Extract the (x, y) coordinate from the center of the cell holding the provided text.  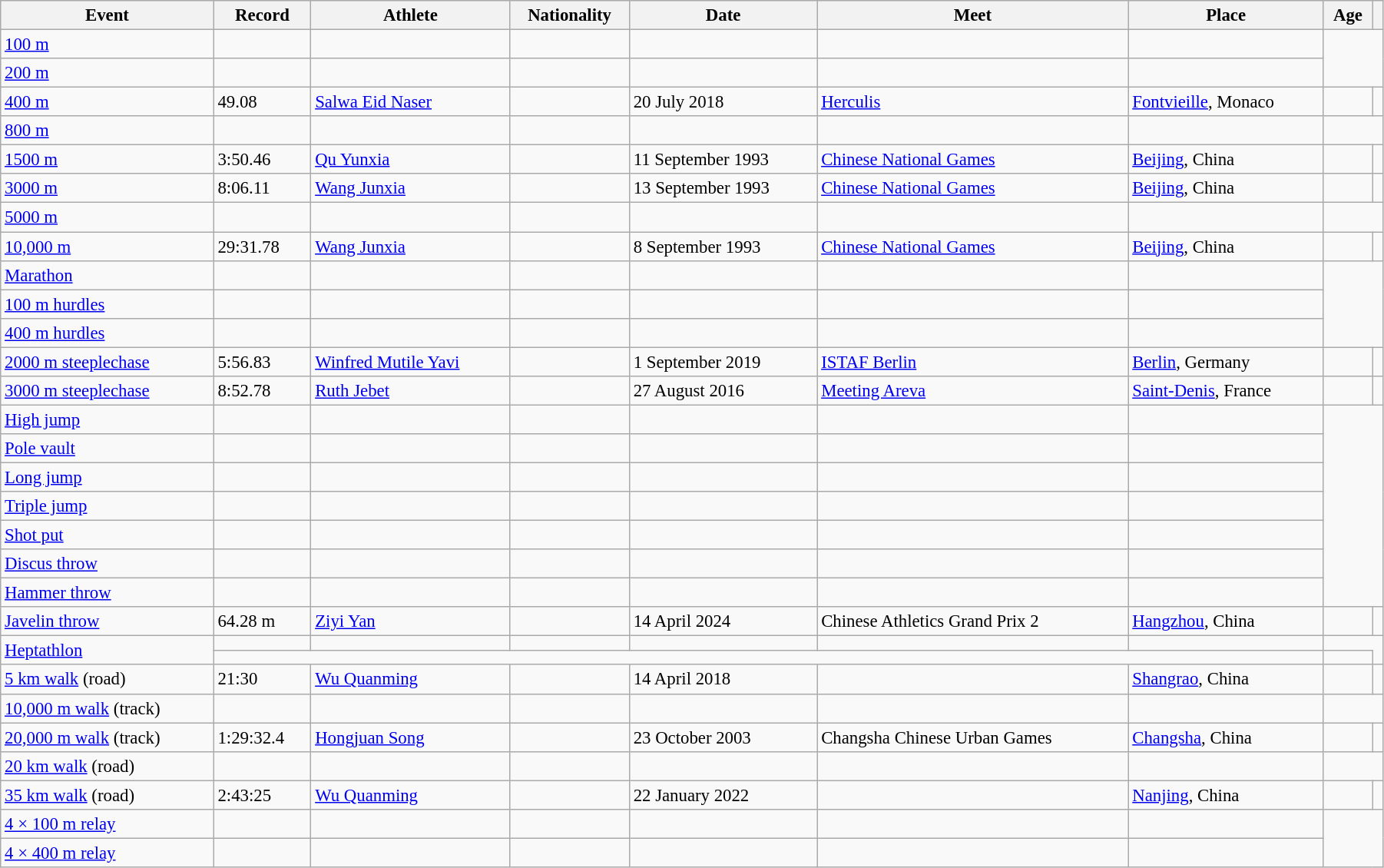
20 July 2018 (723, 102)
Meet (972, 15)
Herculis (972, 102)
High jump (108, 419)
Age (1347, 15)
20 km walk (road) (108, 766)
2000 m steeplechase (108, 362)
Chinese Athletics Grand Prix 2 (972, 621)
4 × 100 m relay (108, 824)
5000 m (108, 217)
Pole vault (108, 449)
Record (263, 15)
14 April 2018 (723, 680)
2:43:25 (263, 795)
Javelin throw (108, 621)
100 m hurdles (108, 304)
Qu Yunxia (410, 160)
100 m (108, 45)
Salwa Eid Naser (410, 102)
11 September 1993 (723, 160)
Long jump (108, 477)
8:06.11 (263, 188)
Athlete (410, 15)
Marathon (108, 275)
8 September 1993 (723, 247)
Ziyi Yan (410, 621)
Heptathlon (108, 651)
21:30 (263, 680)
20,000 m walk (track) (108, 737)
49.08 (263, 102)
13 September 1993 (723, 188)
3000 m steeplechase (108, 391)
ISTAF Berlin (972, 362)
23 October 2003 (723, 737)
29:31.78 (263, 247)
Saint-Denis, France (1226, 391)
Discus throw (108, 564)
1 September 2019 (723, 362)
1:29:32.4 (263, 737)
22 January 2022 (723, 795)
5:56.83 (263, 362)
Meeting Areva (972, 391)
3000 m (108, 188)
400 m (108, 102)
Shot put (108, 535)
Nationality (570, 15)
10,000 m (108, 247)
8:52.78 (263, 391)
Winfred Mutile Yavi (410, 362)
Hammer throw (108, 593)
800 m (108, 131)
Shangrao, China (1226, 680)
Triple jump (108, 506)
400 m hurdles (108, 333)
Changsha Chinese Urban Games (972, 737)
Changsha, China (1226, 737)
Fontvieille, Monaco (1226, 102)
3:50.46 (263, 160)
10,000 m walk (track) (108, 708)
5 km walk (road) (108, 680)
4 × 400 m relay (108, 853)
Event (108, 15)
14 April 2024 (723, 621)
200 m (108, 73)
64.28 m (263, 621)
Nanjing, China (1226, 795)
1500 m (108, 160)
Hongjuan Song (410, 737)
27 August 2016 (723, 391)
Hangzhou, China (1226, 621)
Date (723, 15)
Berlin, Germany (1226, 362)
Place (1226, 15)
Ruth Jebet (410, 391)
35 km walk (road) (108, 795)
